Detect which cell encompasses the target text, then output its (X, Y) center coordinate. 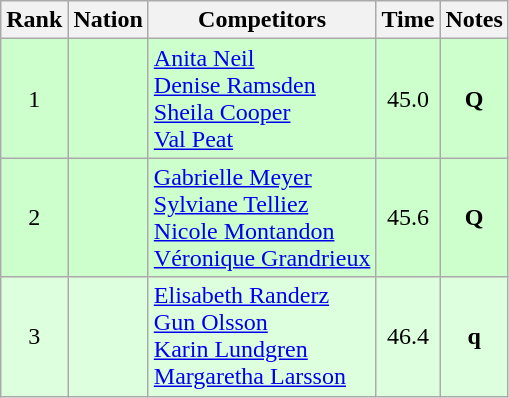
Anita NeilDenise RamsdenSheila CooperVal Peat (262, 98)
Nation (108, 20)
45.0 (408, 98)
Elisabeth RanderzGun OlssonKarin LundgrenMargaretha Larsson (262, 336)
1 (34, 98)
q (474, 336)
Rank (34, 20)
2 (34, 218)
Notes (474, 20)
Competitors (262, 20)
Time (408, 20)
Gabrielle MeyerSylviane TelliezNicole MontandonVéronique Grandrieux (262, 218)
45.6 (408, 218)
3 (34, 336)
46.4 (408, 336)
